Identify which cell holds the provided text, then report its (X, Y) central coordinate. 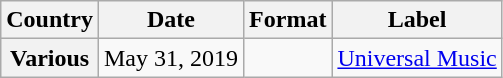
Date (170, 20)
Format (288, 20)
Label (417, 20)
Universal Music (417, 58)
May 31, 2019 (170, 58)
Various (50, 58)
Country (50, 20)
